Search for the cell housing the specified text and yield its (x, y) center coordinate. 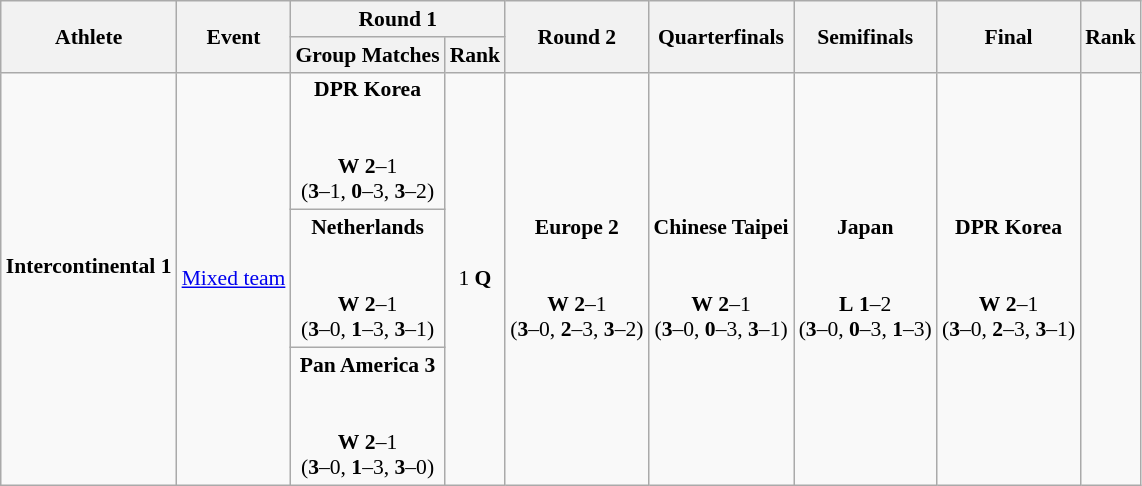
Semifinals (866, 36)
Pan America 3 W 2–1 (3–0, 1–3, 3–0) (367, 417)
Mixed team (234, 278)
Round 1 (398, 19)
Round 2 (576, 36)
Europe 2 W 2–1 (3–0, 2–3, 3–2) (576, 278)
Final (1008, 36)
Intercontinental 1 (89, 278)
Athlete (89, 36)
Japan L 1–2 (3–0, 0–3, 1–3) (866, 278)
DPR Korea W 2–1 (3–0, 2–3, 3–1) (1008, 278)
Group Matches (367, 55)
1 Q (476, 278)
Quarterfinals (720, 36)
Chinese Taipei W 2–1 (3–0, 0–3, 3–1) (720, 278)
Event (234, 36)
DPR Korea W 2–1 (3–1, 0–3, 3–2) (367, 141)
Netherlands W 2–1 (3–0, 1–3, 3–1) (367, 279)
